Scan for the cell matching the given text and deliver its [X, Y] coordinate at center. 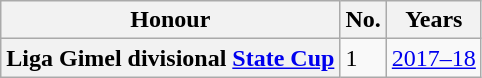
Liga Gimel divisional State Cup [170, 58]
Honour [170, 20]
2017–18 [434, 58]
No. [363, 20]
1 [363, 58]
Years [434, 20]
